Output the (x, y) coordinate of the center of the cell containing the given text.  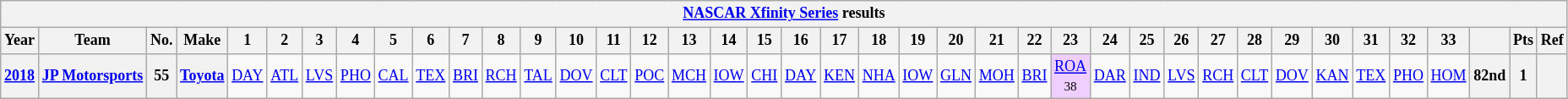
DAR (1110, 76)
GLN (956, 76)
9 (538, 41)
21 (997, 41)
POC (650, 76)
MCH (689, 76)
29 (1293, 41)
Toyota (203, 76)
IND (1147, 76)
2 (285, 41)
2018 (20, 76)
HOM (1448, 76)
13 (689, 41)
NHA (879, 76)
Ref (1552, 41)
12 (650, 41)
CAL (394, 76)
20 (956, 41)
3 (319, 41)
KEN (840, 76)
MOH (997, 76)
24 (1110, 41)
55 (162, 76)
28 (1255, 41)
30 (1332, 41)
27 (1218, 41)
14 (728, 41)
26 (1181, 41)
7 (466, 41)
Team (92, 41)
18 (879, 41)
31 (1371, 41)
TAL (538, 76)
CHI (765, 76)
17 (840, 41)
33 (1448, 41)
ATL (285, 76)
No. (162, 41)
23 (1071, 41)
8 (501, 41)
25 (1147, 41)
Pts (1524, 41)
10 (576, 41)
22 (1034, 41)
82nd (1490, 76)
KAN (1332, 76)
Year (20, 41)
16 (801, 41)
5 (394, 41)
Make (203, 41)
NASCAR Xfinity Series results (784, 14)
6 (431, 41)
15 (765, 41)
11 (613, 41)
4 (357, 41)
JP Motorsports (92, 76)
32 (1409, 41)
19 (917, 41)
ROA38 (1071, 76)
